Determine the [x, y] coordinate at the center of the cell enclosing the given text.  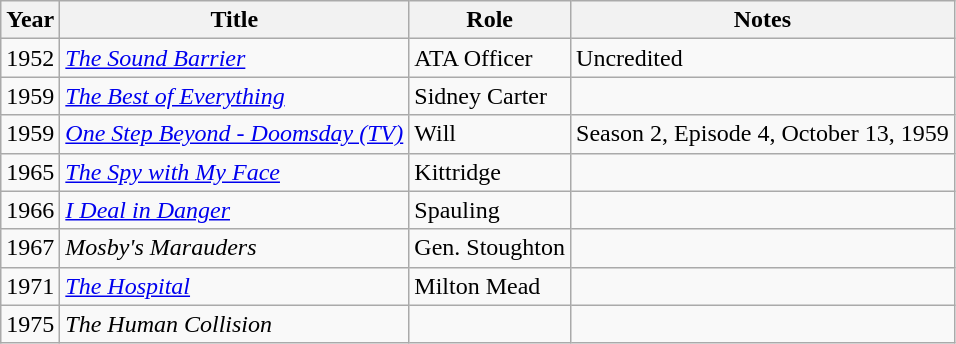
I Deal in Danger [234, 210]
1975 [30, 324]
One Step Beyond - Doomsday (TV) [234, 134]
The Sound Barrier [234, 58]
1971 [30, 286]
Milton Mead [490, 286]
Will [490, 134]
The Best of Everything [234, 96]
Role [490, 20]
Kittridge [490, 172]
1952 [30, 58]
Season 2, Episode 4, October 13, 1959 [763, 134]
Year [30, 20]
Spauling [490, 210]
The Hospital [234, 286]
The Human Collision [234, 324]
Title [234, 20]
ATA Officer [490, 58]
Notes [763, 20]
1966 [30, 210]
Sidney Carter [490, 96]
Mosby's Marauders [234, 248]
Uncredited [763, 58]
Gen. Stoughton [490, 248]
1967 [30, 248]
1965 [30, 172]
The Spy with My Face [234, 172]
